Search for the cell housing the specified text and yield its [X, Y] center coordinate. 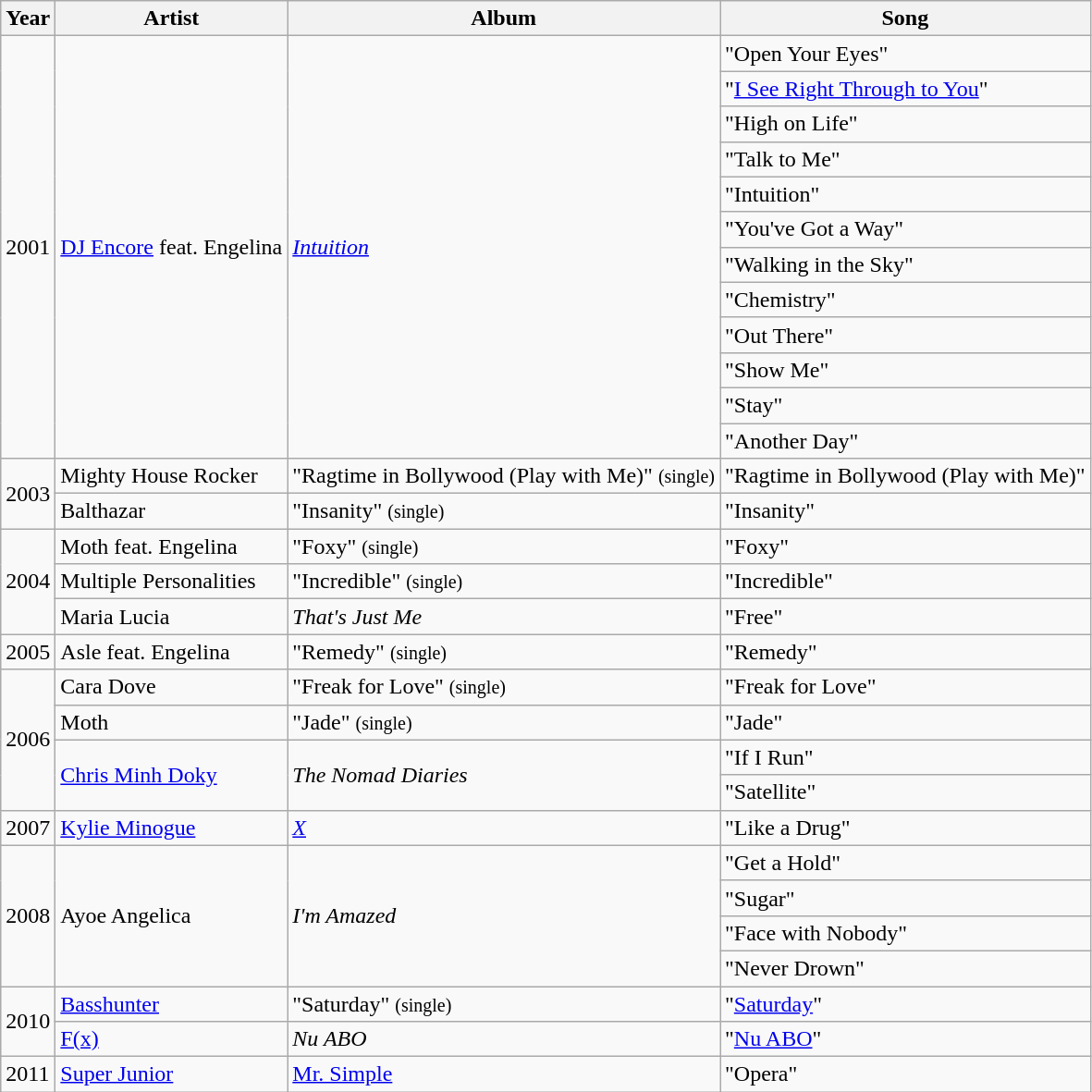
"Foxy" [904, 546]
"Intuition" [904, 194]
"Get a Hold" [904, 863]
"Saturday" (single) [504, 1003]
"Jade" [904, 722]
2006 [28, 740]
Mr. Simple [504, 1074]
DJ Encore feat. Engelina [172, 248]
Intuition [504, 248]
"Ragtime in Bollywood (Play with Me)" [904, 476]
Nu ABO [504, 1039]
"Foxy" (single) [504, 546]
"Stay" [904, 405]
"Talk to Me" [904, 159]
I'm Amazed [504, 915]
Ayoe Angelica [172, 915]
"Open Your Eyes" [904, 54]
"Never Drown" [904, 968]
F(x) [172, 1039]
"Saturday" [904, 1003]
"Freak for Love" (single) [504, 687]
"Show Me" [904, 370]
X [504, 828]
"Ragtime in Bollywood (Play with Me)" (single) [504, 476]
"Remedy" (single) [504, 652]
"Sugar" [904, 898]
"Opera" [904, 1074]
2005 [28, 652]
Mighty House Rocker [172, 476]
"Satellite" [904, 792]
"Face with Nobody" [904, 933]
Song [904, 18]
"Insanity" [904, 511]
Year [28, 18]
"Another Day" [904, 441]
"Chemistry" [904, 300]
Artist [172, 18]
2007 [28, 828]
"Incredible" [904, 582]
Cara Dove [172, 687]
That's Just Me [504, 617]
Basshunter [172, 1003]
"Out There" [904, 335]
"Jade" (single) [504, 722]
"I See Right Through to You" [904, 89]
"Walking in the Sky" [904, 264]
Multiple Personalities [172, 582]
Asle feat. Engelina [172, 652]
2003 [28, 494]
"Like a Drug" [904, 828]
Moth feat. Engelina [172, 546]
Chris Minh Doky [172, 775]
2001 [28, 248]
"Freak for Love" [904, 687]
"Incredible" (single) [504, 582]
"Insanity" (single) [504, 511]
Moth [172, 722]
2008 [28, 915]
Kylie Minogue [172, 828]
Album [504, 18]
Maria Lucia [172, 617]
"High on Life" [904, 124]
"You've Got a Way" [904, 229]
The Nomad Diaries [504, 775]
2011 [28, 1074]
Super Junior [172, 1074]
"Nu ABO" [904, 1039]
"If I Run" [904, 757]
2010 [28, 1021]
"Remedy" [904, 652]
"Free" [904, 617]
2004 [28, 582]
Balthazar [172, 511]
